For the text-containing cell, return its midpoint in (x, y) coordinate format. 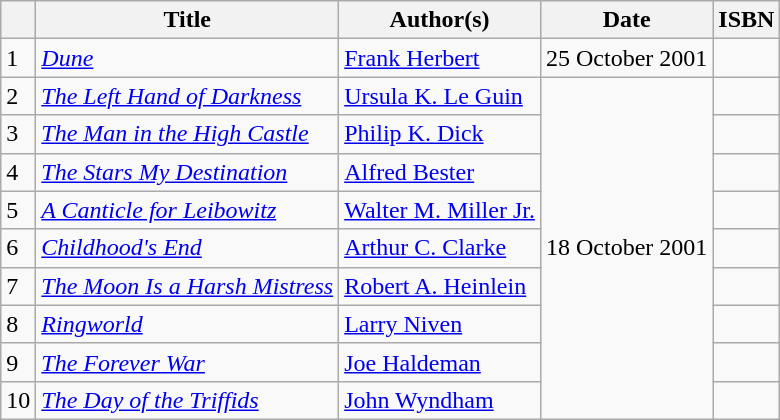
1 (18, 58)
Frank Herbert (440, 58)
10 (18, 400)
Larry Niven (440, 324)
25 October 2001 (626, 58)
The Left Hand of Darkness (188, 96)
Alfred Bester (440, 172)
Ringworld (188, 324)
Date (626, 20)
Author(s) (440, 20)
The Forever War (188, 362)
John Wyndham (440, 400)
9 (18, 362)
Arthur C. Clarke (440, 248)
The Moon Is a Harsh Mistress (188, 286)
Childhood's End (188, 248)
7 (18, 286)
Philip K. Dick (440, 134)
18 October 2001 (626, 248)
Walter M. Miller Jr. (440, 210)
The Stars My Destination (188, 172)
8 (18, 324)
The Man in the High Castle (188, 134)
4 (18, 172)
Joe Haldeman (440, 362)
5 (18, 210)
The Day of the Triffids (188, 400)
Ursula K. Le Guin (440, 96)
6 (18, 248)
Robert A. Heinlein (440, 286)
2 (18, 96)
Title (188, 20)
Dune (188, 58)
A Canticle for Leibowitz (188, 210)
3 (18, 134)
ISBN (746, 20)
